Search for the cell housing the specified text and yield its (x, y) center coordinate. 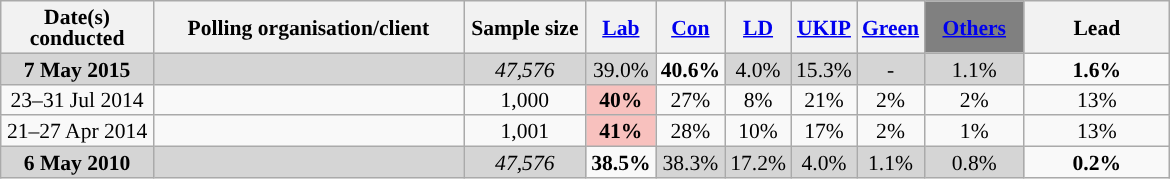
0.8% (974, 162)
21% (824, 100)
17% (824, 132)
6 May 2010 (78, 162)
15.3% (824, 68)
1,000 (526, 100)
1.6% (1096, 68)
1% (974, 132)
27% (690, 100)
UKIP (824, 27)
38.3% (690, 162)
40% (620, 100)
38.5% (620, 162)
7 May 2015 (78, 68)
Green (890, 27)
LD (758, 27)
39.0% (620, 68)
17.2% (758, 162)
10% (758, 132)
0.2% (1096, 162)
1,001 (526, 132)
40.6% (690, 68)
Sample size (526, 27)
28% (690, 132)
Lab (620, 27)
41% (620, 132)
Date(s)conducted (78, 27)
Polling organisation/client (308, 27)
Others (974, 27)
- (890, 68)
Lead (1096, 27)
8% (758, 100)
21–27 Apr 2014 (78, 132)
Con (690, 27)
23–31 Jul 2014 (78, 100)
